Scan for the cell matching the given text and deliver its [X, Y] coordinate at center. 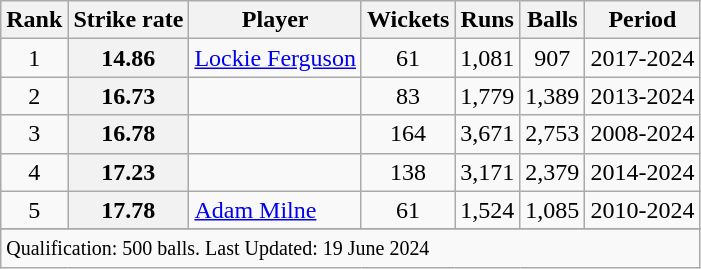
17.78 [128, 210]
164 [408, 134]
1,081 [488, 58]
17.23 [128, 172]
Strike rate [128, 20]
1,524 [488, 210]
1 [34, 58]
2017-2024 [642, 58]
1,085 [552, 210]
2014-2024 [642, 172]
Wickets [408, 20]
16.78 [128, 134]
Rank [34, 20]
4 [34, 172]
Player [276, 20]
1,779 [488, 96]
3,671 [488, 134]
Balls [552, 20]
2013-2024 [642, 96]
2,753 [552, 134]
2010-2024 [642, 210]
138 [408, 172]
2 [34, 96]
83 [408, 96]
2008-2024 [642, 134]
2,379 [552, 172]
5 [34, 210]
14.86 [128, 58]
1,389 [552, 96]
Qualification: 500 balls. Last Updated: 19 June 2024 [350, 248]
Lockie Ferguson [276, 58]
3,171 [488, 172]
Adam Milne [276, 210]
Period [642, 20]
3 [34, 134]
16.73 [128, 96]
907 [552, 58]
Runs [488, 20]
